Search for the cell housing the specified text and yield its [x, y] center coordinate. 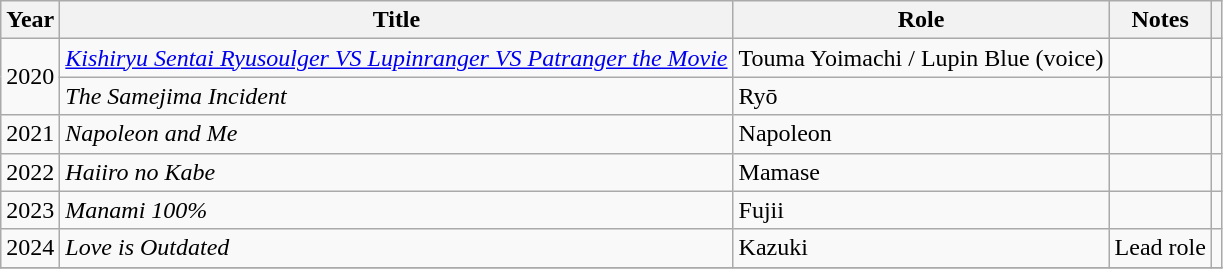
Mamase [921, 172]
Fujii [921, 210]
Touma Yoimachi / Lupin Blue (voice) [921, 58]
Year [30, 20]
2023 [30, 210]
Kazuki [921, 248]
Napoleon [921, 134]
Ryō [921, 96]
2024 [30, 248]
2020 [30, 77]
Role [921, 20]
Love is Outdated [396, 248]
Napoleon and Me [396, 134]
Haiiro no Kabe [396, 172]
Kishiryu Sentai Ryusoulger VS Lupinranger VS Patranger the Movie [396, 58]
The Samejima Incident [396, 96]
2021 [30, 134]
2022 [30, 172]
Lead role [1160, 248]
Title [396, 20]
Notes [1160, 20]
Manami 100% [396, 210]
